Locate the cell with the specified text and output its (x, y) center coordinate. 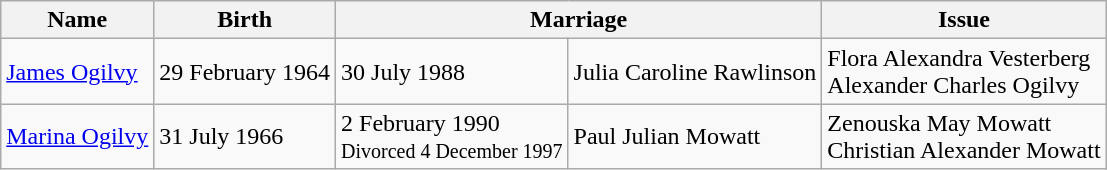
Julia Caroline Rawlinson (695, 72)
Issue (964, 20)
Marriage (579, 20)
Paul Julian Mowatt (695, 136)
30 July 1988 (452, 72)
Flora Alexandra VesterbergAlexander Charles Ogilvy (964, 72)
James Ogilvy (78, 72)
Marina Ogilvy (78, 136)
31 July 1966 (245, 136)
29 February 1964 (245, 72)
2 February 1990Divorced 4 December 1997 (452, 136)
Name (78, 20)
Birth (245, 20)
Zenouska May MowattChristian Alexander Mowatt (964, 136)
